Find where the given text appears and provide that cell's center as (x, y) coordinate. 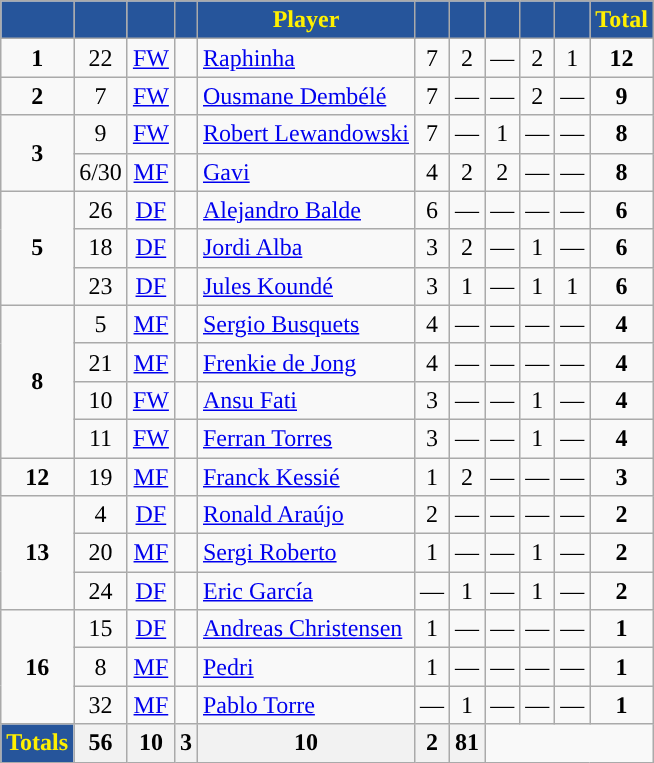
22 (101, 58)
Frenkie de Jong (306, 362)
Total (622, 20)
Franck Kessié (306, 477)
Jordi Alba (306, 248)
Andreas Christensen (306, 629)
Ousmane Dembélé (306, 96)
81 (468, 743)
Pablo Torre (306, 705)
Ronald Araújo (306, 515)
Alejandro Balde (306, 210)
13 (38, 553)
19 (101, 477)
Pedri (306, 667)
16 (38, 667)
6/30 (101, 172)
Raphinha (306, 58)
Gavi (306, 172)
56 (101, 743)
23 (101, 286)
32 (101, 705)
Sergi Roberto (306, 553)
20 (101, 553)
Sergio Busquets (306, 324)
24 (101, 591)
15 (101, 629)
Ferran Torres (306, 438)
26 (101, 210)
Eric García (306, 591)
Totals (38, 743)
Ansu Fati (306, 400)
21 (101, 362)
Jules Koundé (306, 286)
Player (306, 20)
Robert Lewandowski (306, 134)
18 (101, 248)
11 (101, 438)
